Detect which cell encompasses the target text, then output its (x, y) center coordinate. 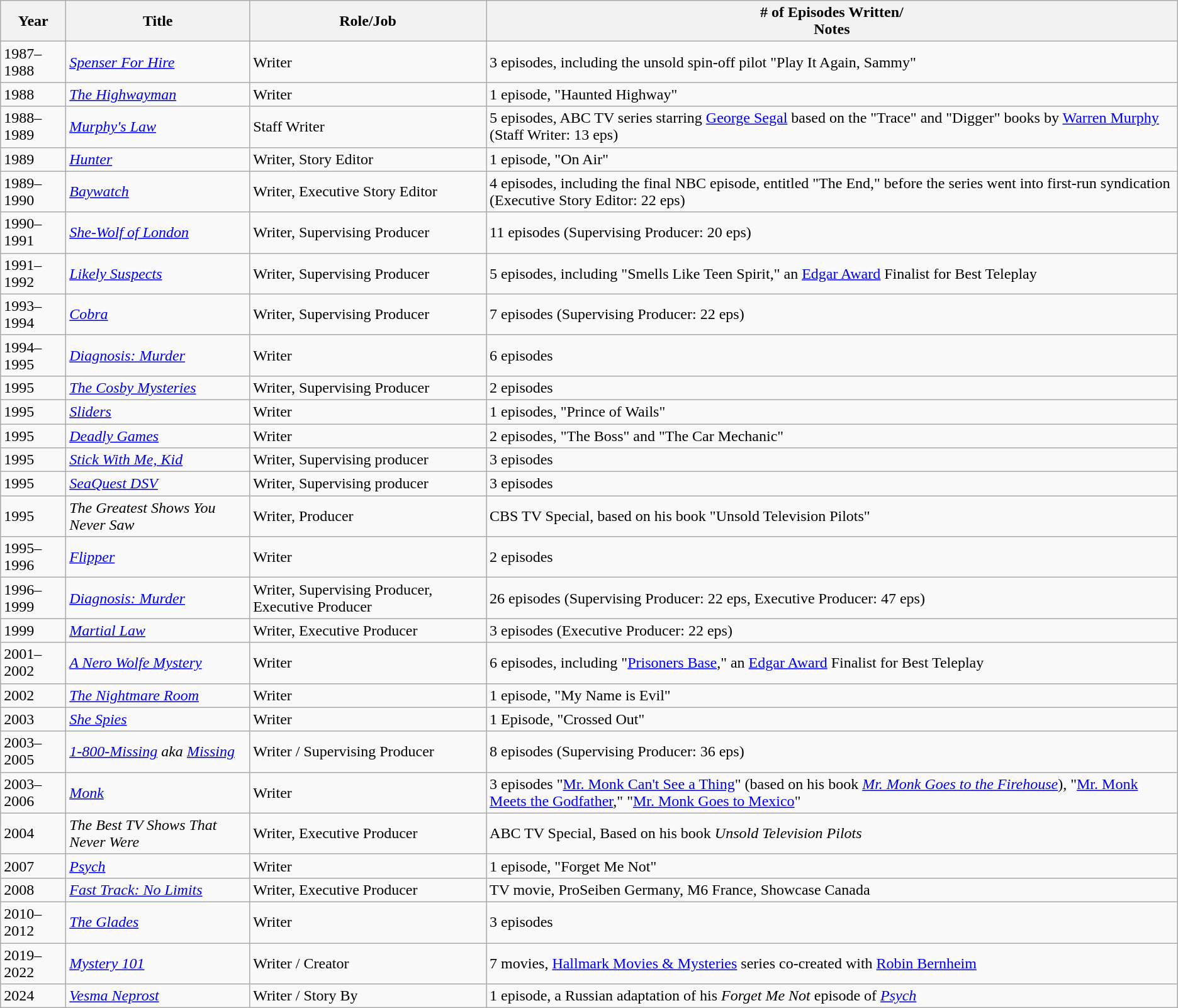
5 episodes, including "Smells Like Teen Spirit," an Edgar Award Finalist for Best Teleplay (832, 273)
1 episode, "My Name is Evil" (832, 695)
2001–2002 (33, 663)
1994–1995 (33, 355)
1996–1999 (33, 598)
1987–1988 (33, 62)
1 episode, "Forget Me Not" (832, 866)
The Best TV Shows That Never Were (158, 833)
A Nero Wolfe Mystery (158, 663)
2024 (33, 996)
She Spies (158, 719)
The Glades (158, 922)
1 episodes, "Prince of Wails" (832, 412)
Mystery 101 (158, 963)
Flipper (158, 557)
Hunter (158, 159)
2002 (33, 695)
Writer, Story Editor (368, 159)
SeaQuest DSV (158, 484)
2010–2012 (33, 922)
CBS TV Special, based on his book "Unsold Television Pilots" (832, 516)
2004 (33, 833)
Baywatch (158, 191)
1988 (33, 94)
The Nightmare Room (158, 695)
1999 (33, 630)
1 episode, "Haunted Highway" (832, 94)
She-Wolf of London (158, 233)
Fast Track: No Limits (158, 890)
5 episodes, ABC TV series starring George Segal based on the "Trace" and "Digger" books by Warren Murphy (Staff Writer: 13 eps) (832, 127)
2003–2005 (33, 751)
The Greatest Shows You Never Saw (158, 516)
1-800-Missing aka Missing (158, 751)
Spenser For Hire (158, 62)
Martial Law (158, 630)
1991–1992 (33, 273)
Vesma Neprost (158, 996)
Murphy's Law (158, 127)
1989–1990 (33, 191)
Psych (158, 866)
The Highwayman (158, 94)
Writer, Producer (368, 516)
2019–2022 (33, 963)
1993–1994 (33, 315)
Writer / Creator (368, 963)
7 episodes (Supervising Producer: 22 eps) (832, 315)
TV movie, ProSeiben Germany, M6 France, Showcase Canada (832, 890)
Stick With Me, Kid (158, 460)
8 episodes (Supervising Producer: 36 eps) (832, 751)
6 episodes, including "Prisoners Base," an Edgar Award Finalist for Best Teleplay (832, 663)
Writer / Story By (368, 996)
Staff Writer (368, 127)
Deadly Games (158, 436)
Year (33, 21)
Writer, Executive Story Editor (368, 191)
7 movies, Hallmark Movies & Mysteries series co-created with Robin Bernheim (832, 963)
1988–1989 (33, 127)
Cobra (158, 315)
1995–1996 (33, 557)
Likely Suspects (158, 273)
1 Episode, "Crossed Out" (832, 719)
2008 (33, 890)
1990–1991 (33, 233)
6 episodes (832, 355)
11 episodes (Supervising Producer: 20 eps) (832, 233)
Role/Job (368, 21)
Sliders (158, 412)
1 episode, a Russian adaptation of his Forget Me Not episode of Psych (832, 996)
Writer, Supervising Producer, Executive Producer (368, 598)
3 episodes (Executive Producer: 22 eps) (832, 630)
# of Episodes Written/Notes (832, 21)
Title (158, 21)
Writer / Supervising Producer (368, 751)
1 episode, "On Air" (832, 159)
2003 (33, 719)
3 episodes, including the unsold spin-off pilot "Play It Again, Sammy" (832, 62)
2003–2006 (33, 793)
26 episodes (Supervising Producer: 22 eps, Executive Producer: 47 eps) (832, 598)
Monk (158, 793)
The Cosby Mysteries (158, 388)
3 episodes "Mr. Monk Can't See a Thing" (based on his book Mr. Monk Goes to the Firehouse), "Mr. Monk Meets the Godfather," "Mr. Monk Goes to Mexico" (832, 793)
2 episodes, "The Boss" and "The Car Mechanic" (832, 436)
ABC TV Special, Based on his book Unsold Television Pilots (832, 833)
1989 (33, 159)
4 episodes, including the final NBC episode, entitled "The End," before the series went into first-run syndication (Executive Story Editor: 22 eps) (832, 191)
2007 (33, 866)
